Detect which cell encompasses the target text, then output its (X, Y) center coordinate. 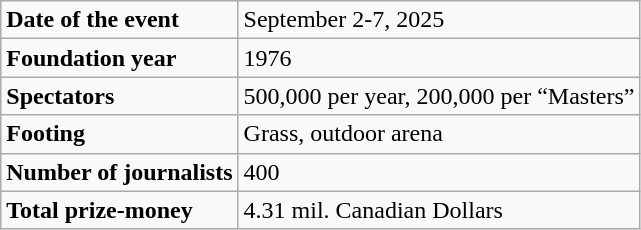
Grass, outdoor arena (439, 134)
Date of the event (120, 20)
Footing (120, 134)
Total prize-money (120, 210)
500,000 per year, 200,000 per “Masters” (439, 96)
September 2-7, 2025 (439, 20)
400 (439, 172)
1976 (439, 58)
Foundation year (120, 58)
Number of journalists (120, 172)
Spectators (120, 96)
4.31 mil. Canadian Dollars (439, 210)
